Extract the [x, y] coordinate from the center of the cell holding the provided text.  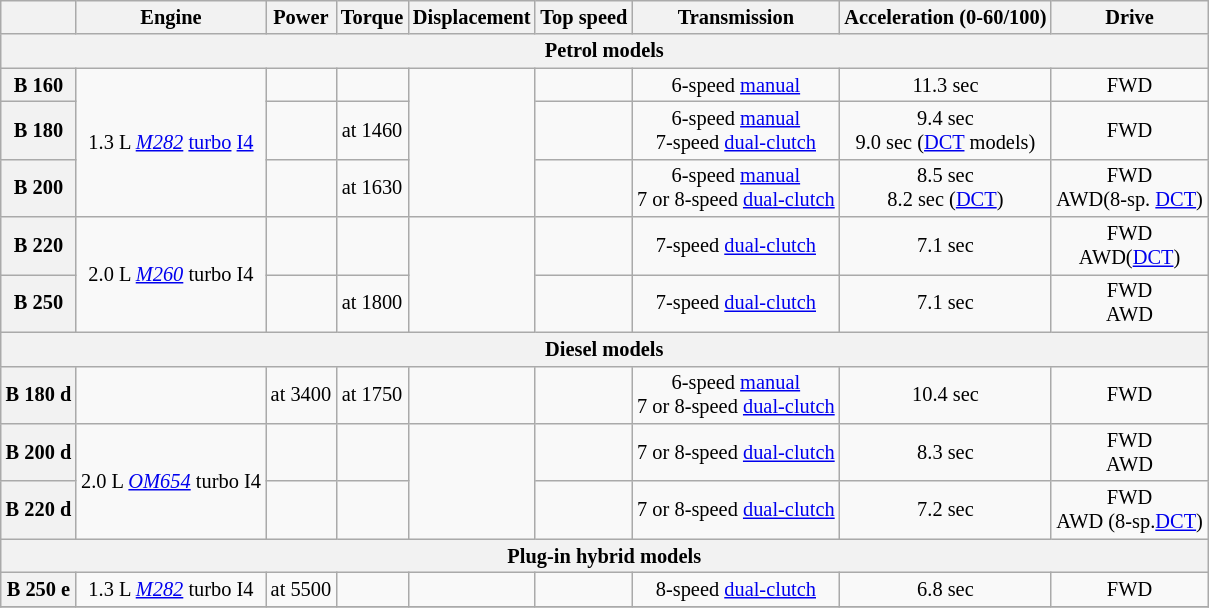
Diesel models [604, 349]
at 1630 [372, 188]
FWDAWD (8-sp.DCT) [1129, 510]
B 180 [38, 130]
Transmission [736, 17]
8-speed dual-clutch [736, 589]
B 180 d [38, 395]
B 250 [38, 303]
6-speed manual7-speed dual-clutch [736, 130]
B 220 [38, 246]
8.3 sec [946, 452]
9.4 sec9.0 sec (DCT models) [946, 130]
7.2 sec [946, 510]
FWDAWD(DCT) [1129, 246]
at 3400 [301, 395]
B 250 e [38, 589]
Top speed [584, 17]
B 200 d [38, 452]
Torque [372, 17]
Drive [1129, 17]
6-speed manual [736, 85]
Engine [171, 17]
Acceleration (0-60/100) [946, 17]
2.0 L OM654 turbo I4 [171, 480]
2.0 L M260 turbo I4 [171, 274]
at 1750 [372, 395]
at 5500 [301, 589]
Power [301, 17]
6.8 sec [946, 589]
Petrol models [604, 51]
B 160 [38, 85]
B 200 [38, 188]
Plug-in hybrid models [604, 556]
at 1460 [372, 130]
at 1800 [372, 303]
8.5 sec8.2 sec (DCT) [946, 188]
B 220 d [38, 510]
FWDAWD(8-sp. DCT) [1129, 188]
11.3 sec [946, 85]
10.4 sec [946, 395]
Displacement [472, 17]
